Identify which cell holds the provided text, then report its [X, Y] central coordinate. 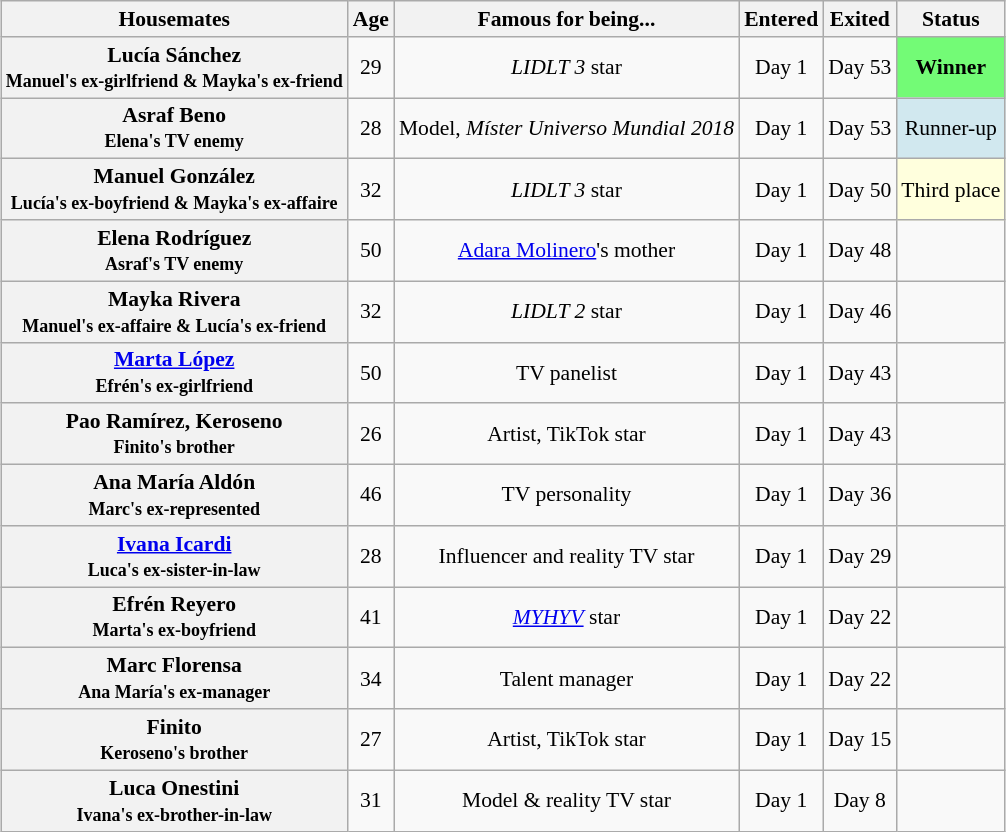
Lucía SánchezManuel's ex-girlfriend & Mayka's ex-friend [174, 66]
Famous for being... [566, 19]
Day 8 [860, 800]
TV panelist [566, 372]
Day 36 [860, 494]
FinitoKeroseno's brother [174, 740]
Talent manager [566, 678]
Entered [781, 19]
Ivana IcardiLuca's ex-sister-in-law [174, 556]
41 [371, 616]
Elena RodríguezAsraf's TV enemy [174, 250]
Status [950, 19]
Pao Ramírez, KerosenoFinito's brother [174, 434]
Marc FlorensaAna María's ex-manager [174, 678]
Manuel GonzálezLucía's ex-boyfriend & Mayka's ex-affaire [174, 190]
Age [371, 19]
Efrén ReyeroMarta's ex-boyfriend [174, 616]
Third place [950, 190]
Model, Míster Universo Mundial 2018 [566, 128]
Adara Molinero's mother [566, 250]
LIDLT 2 star [566, 312]
46 [371, 494]
Marta LópezEfrén's ex-girlfriend [174, 372]
Housemates [174, 19]
Mayka RiveraManuel's ex-affaire & Lucía's ex-friend [174, 312]
34 [371, 678]
31 [371, 800]
Influencer and reality TV star [566, 556]
Asraf BenoElena's TV enemy [174, 128]
Day 15 [860, 740]
26 [371, 434]
TV personality [566, 494]
Day 50 [860, 190]
Runner-up [950, 128]
29 [371, 66]
Day 48 [860, 250]
MYHYV star [566, 616]
Luca OnestiniIvana's ex-brother-in-law [174, 800]
Ana María AldónMarc's ex-represented [174, 494]
27 [371, 740]
Day 29 [860, 556]
Model & reality TV star [566, 800]
Winner [950, 66]
Day 46 [860, 312]
Exited [860, 19]
